Identify which cell holds the provided text, then report its [X, Y] central coordinate. 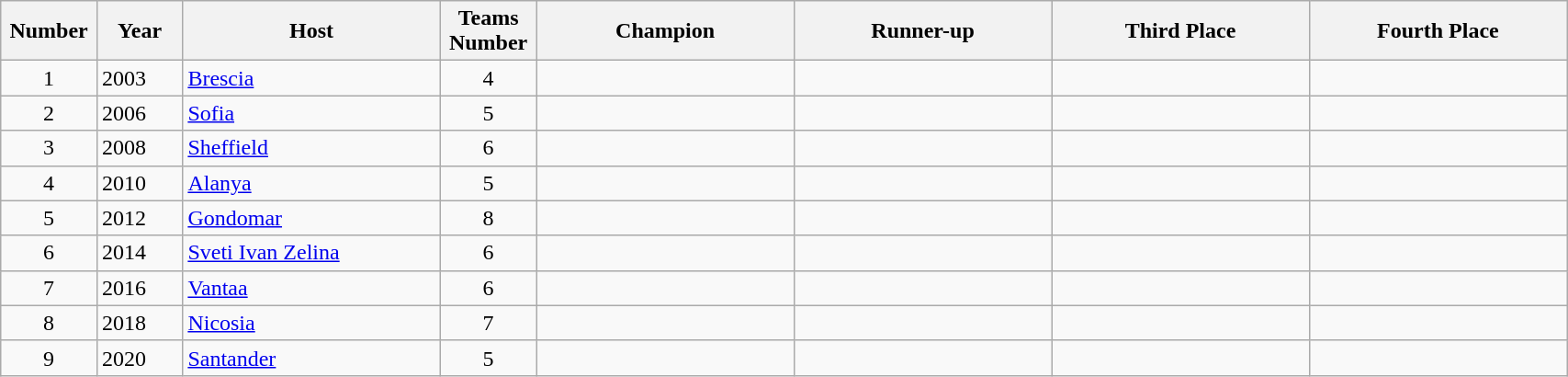
Year [140, 31]
2020 [140, 358]
Nicosia [311, 323]
3 [50, 148]
Alanya [311, 183]
2006 [140, 113]
Host [311, 31]
Vantaa [311, 288]
Teams Number [489, 31]
2016 [140, 288]
Sofia [311, 113]
1 [50, 78]
Gondomar [311, 218]
9 [50, 358]
2014 [140, 253]
Sveti Ivan Zelina [311, 253]
2010 [140, 183]
Sheffield [311, 148]
Runner-up [922, 31]
Number [50, 31]
Champion [665, 31]
Santander [311, 358]
Fourth Place [1438, 31]
2003 [140, 78]
Third Place [1180, 31]
2008 [140, 148]
Brescia [311, 78]
2 [50, 113]
2012 [140, 218]
2018 [140, 323]
